Pinpoint the cell where the given text exists, returning its (X, Y) midpoint coordinate. 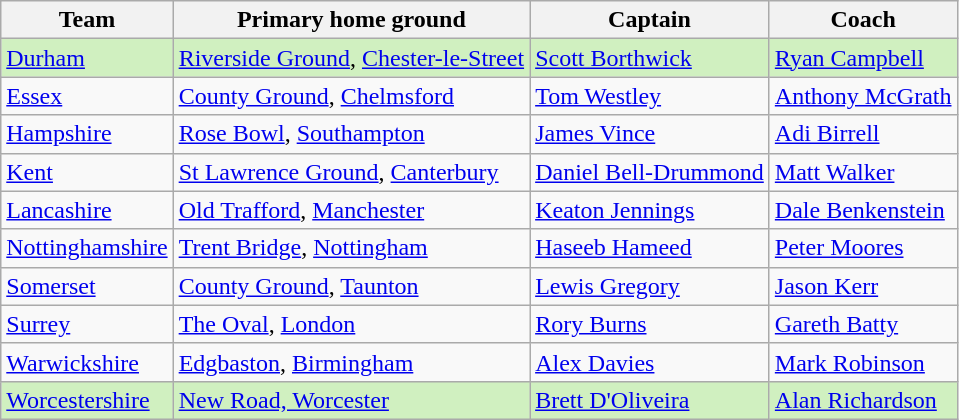
Worcestershire (87, 400)
Warwickshire (87, 362)
Brett D'Oliveira (650, 400)
Jason Kerr (863, 286)
Trent Bridge, Nottingham (351, 248)
Essex (87, 96)
Surrey (87, 324)
Somerset (87, 286)
Gareth Batty (863, 324)
Lancashire (87, 210)
Coach (863, 20)
Nottinghamshire (87, 248)
County Ground, Chelmsford (351, 96)
Rose Bowl, Southampton (351, 134)
Team (87, 20)
Lewis Gregory (650, 286)
Captain (650, 20)
Old Trafford, Manchester (351, 210)
Kent (87, 172)
Alex Davies (650, 362)
Hampshire (87, 134)
Adi Birrell (863, 134)
St Lawrence Ground, Canterbury (351, 172)
Haseeb Hameed (650, 248)
Daniel Bell-Drummond (650, 172)
Matt Walker (863, 172)
Alan Richardson (863, 400)
Peter Moores (863, 248)
Riverside Ground, Chester-le-Street (351, 58)
Mark Robinson (863, 362)
Anthony McGrath (863, 96)
Ryan Campbell (863, 58)
Dale Benkenstein (863, 210)
County Ground, Taunton (351, 286)
New Road, Worcester (351, 400)
Tom Westley (650, 96)
Scott Borthwick (650, 58)
Keaton Jennings (650, 210)
Primary home ground (351, 20)
James Vince (650, 134)
Edgbaston, Birmingham (351, 362)
The Oval, London (351, 324)
Durham (87, 58)
Rory Burns (650, 324)
